Return [x, y] of the center of cell containing provided text 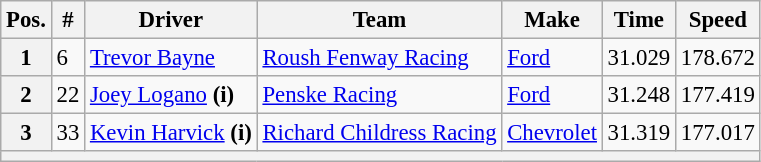
Speed [718, 20]
Pos. [26, 20]
177.017 [718, 133]
Make [552, 20]
3 [26, 133]
1 [26, 58]
2 [26, 95]
Penske Racing [380, 95]
6 [68, 58]
Chevrolet [552, 133]
Richard Childress Racing [380, 133]
22 [68, 95]
Trevor Bayne [172, 58]
178.672 [718, 58]
Joey Logano (i) [172, 95]
33 [68, 133]
Driver [172, 20]
Kevin Harvick (i) [172, 133]
31.319 [638, 133]
31.029 [638, 58]
31.248 [638, 95]
Team [380, 20]
Roush Fenway Racing [380, 58]
177.419 [718, 95]
Time [638, 20]
# [68, 20]
